Capture the cell that displays the provided text and extract its (X, Y) central coordinate. 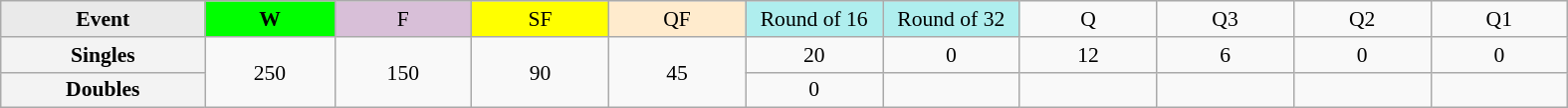
W (270, 19)
Doubles (104, 90)
SF (541, 19)
12 (1088, 55)
Q1 (1499, 19)
90 (541, 72)
250 (270, 72)
Event (104, 19)
20 (814, 55)
150 (403, 72)
Singles (104, 55)
QF (677, 19)
6 (1226, 55)
Q (1088, 19)
Q3 (1226, 19)
Round of 16 (814, 19)
F (403, 19)
Q2 (1362, 19)
45 (677, 72)
Round of 32 (951, 19)
